Provide the (X, Y) coordinate of the cell's center where the given text is located.  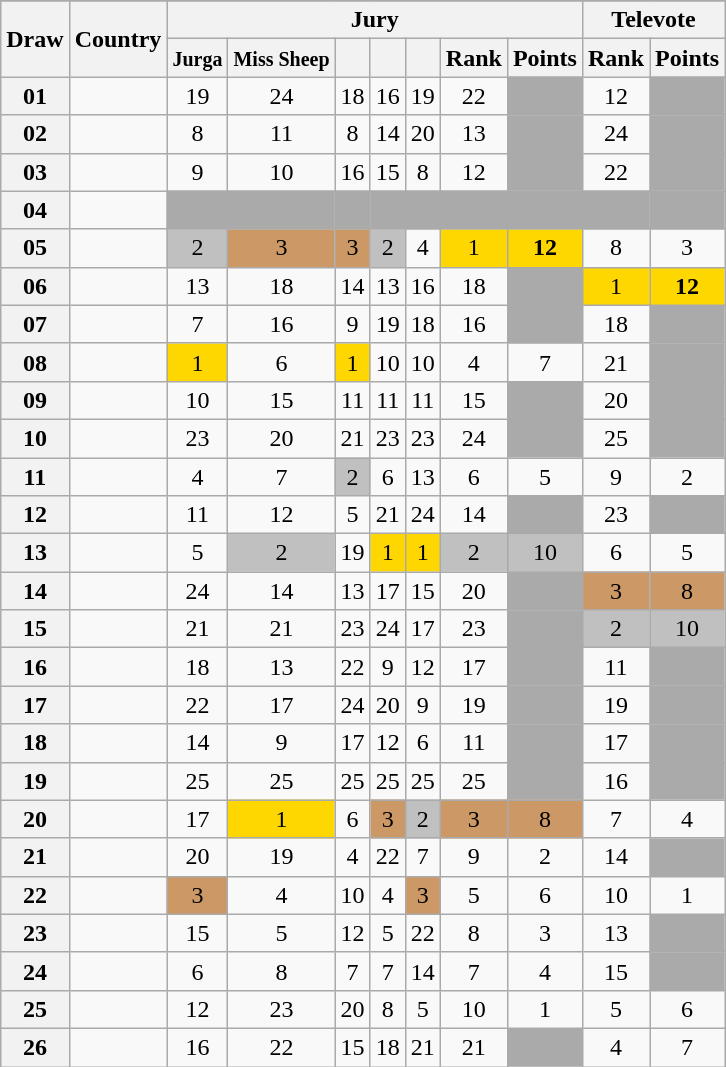
01 (35, 96)
06 (35, 286)
26 (35, 1047)
02 (35, 134)
03 (35, 172)
04 (35, 210)
Country (118, 39)
Miss Sheep (282, 58)
Draw (35, 39)
Jurga (198, 58)
05 (35, 248)
07 (35, 324)
09 (35, 400)
Jury (375, 20)
08 (35, 362)
Televote (653, 20)
